Scan for the cell matching the given text and deliver its [x, y] coordinate at center. 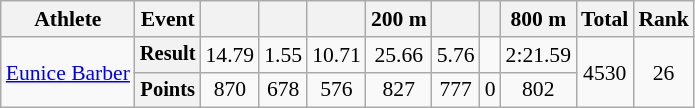
800 m [538, 19]
576 [336, 90]
Eunice Barber [68, 72]
Athlete [68, 19]
200 m [399, 19]
777 [456, 90]
5.76 [456, 55]
0 [490, 90]
Points [168, 90]
Result [168, 55]
2:21.59 [538, 55]
802 [538, 90]
1.55 [283, 55]
Event [168, 19]
678 [283, 90]
Total [604, 19]
10.71 [336, 55]
827 [399, 90]
26 [664, 72]
4530 [604, 72]
Rank [664, 19]
870 [230, 90]
14.79 [230, 55]
25.66 [399, 55]
